Pinpoint the cell where the given text exists, returning its (X, Y) midpoint coordinate. 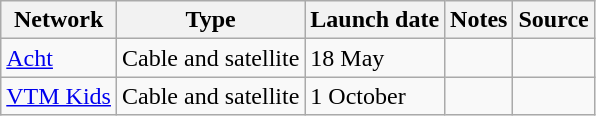
Source (554, 20)
Acht (59, 58)
VTM Kids (59, 96)
Launch date (375, 20)
Notes (479, 20)
Type (210, 20)
18 May (375, 58)
1 October (375, 96)
Network (59, 20)
